Output the [x, y] coordinate of the center of the cell containing the given text.  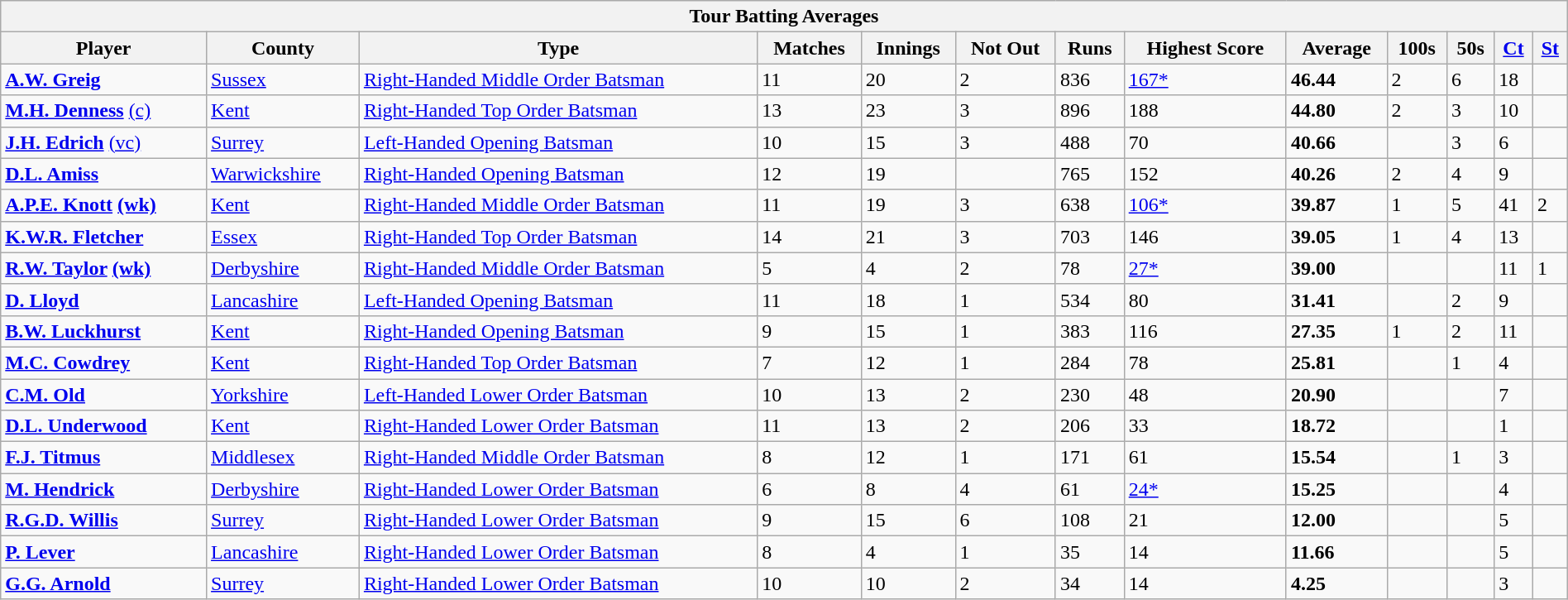
P. Lever [104, 552]
70 [1205, 142]
Essex [283, 237]
44.80 [1336, 111]
20 [908, 79]
50s [1470, 48]
230 [1090, 395]
23 [908, 111]
24* [1205, 489]
27.35 [1336, 331]
284 [1090, 362]
35 [1090, 552]
80 [1205, 300]
15.25 [1336, 489]
M.H. Denness (c) [104, 111]
Not Out [1006, 48]
20.90 [1336, 395]
Middlesex [283, 458]
39.00 [1336, 268]
40.66 [1336, 142]
836 [1090, 79]
106* [1205, 205]
St [1550, 48]
31.41 [1336, 300]
15.54 [1336, 458]
M. Hendrick [104, 489]
B.W. Luckhurst [104, 331]
D.L. Underwood [104, 426]
18.72 [1336, 426]
Ct [1513, 48]
4.25 [1336, 583]
46.44 [1336, 79]
40.26 [1336, 174]
188 [1205, 111]
39.05 [1336, 237]
County [283, 48]
D. Lloyd [104, 300]
Player [104, 48]
Highest Score [1205, 48]
A.P.E. Knott (wk) [104, 205]
C.M. Old [104, 395]
Matches [810, 48]
12.00 [1336, 521]
33 [1205, 426]
Yorkshire [283, 395]
896 [1090, 111]
G.G. Arnold [104, 583]
R.W. Taylor (wk) [104, 268]
Type [557, 48]
108 [1090, 521]
Left-Handed Lower Order Batsman [557, 395]
146 [1205, 237]
703 [1090, 237]
F.J. Titmus [104, 458]
A.W. Greig [104, 79]
Runs [1090, 48]
638 [1090, 205]
534 [1090, 300]
765 [1090, 174]
39.87 [1336, 205]
25.81 [1336, 362]
100s [1417, 48]
152 [1205, 174]
27* [1205, 268]
171 [1090, 458]
167* [1205, 79]
11.66 [1336, 552]
48 [1205, 395]
K.W.R. Fletcher [104, 237]
206 [1090, 426]
Warwickshire [283, 174]
488 [1090, 142]
Sussex [283, 79]
J.H. Edrich (vc) [104, 142]
41 [1513, 205]
383 [1090, 331]
116 [1205, 331]
Innings [908, 48]
M.C. Cowdrey [104, 362]
Average [1336, 48]
D.L. Amiss [104, 174]
Tour Batting Averages [784, 17]
R.G.D. Willis [104, 521]
34 [1090, 583]
